Pinpoint the cell where the given text exists, returning its (X, Y) midpoint coordinate. 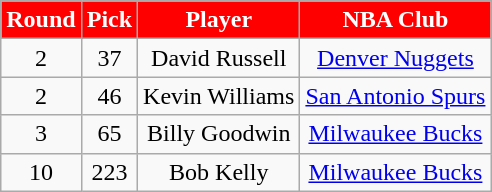
Bob Kelly (219, 172)
223 (109, 172)
65 (109, 134)
3 (41, 134)
Kevin Williams (219, 96)
Player (219, 20)
NBA Club (396, 20)
Denver Nuggets (396, 58)
San Antonio Spurs (396, 96)
Billy Goodwin (219, 134)
46 (109, 96)
10 (41, 172)
Pick (109, 20)
Round (41, 20)
David Russell (219, 58)
37 (109, 58)
